Determine the [X, Y] coordinate at the center of the cell enclosing the given text.  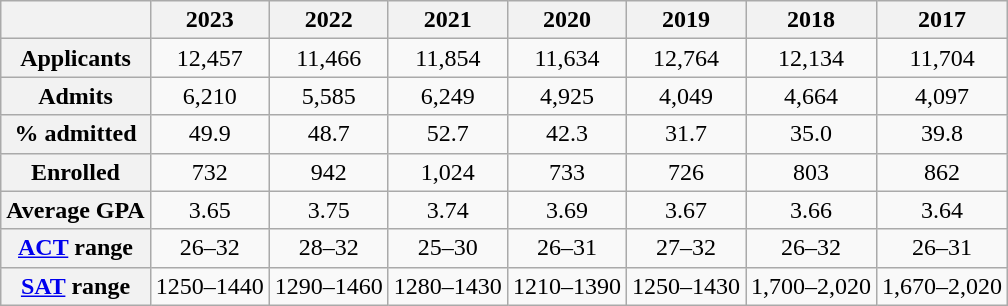
1,024 [448, 172]
Enrolled [76, 172]
2018 [812, 20]
4,925 [566, 96]
27–32 [686, 248]
4,664 [812, 96]
1280–1430 [448, 286]
1250–1430 [686, 286]
31.7 [686, 134]
3.75 [328, 210]
39.8 [942, 134]
12,134 [812, 58]
52.7 [448, 134]
726 [686, 172]
2017 [942, 20]
% admitted [76, 134]
3.69 [566, 210]
1,700–2,020 [812, 286]
732 [210, 172]
2021 [448, 20]
11,466 [328, 58]
3.74 [448, 210]
ACT range [76, 248]
3.67 [686, 210]
6,210 [210, 96]
2023 [210, 20]
2022 [328, 20]
3.64 [942, 210]
1210–1390 [566, 286]
862 [942, 172]
42.3 [566, 134]
3.66 [812, 210]
733 [566, 172]
SAT range [76, 286]
25–30 [448, 248]
11,634 [566, 58]
1,670–2,020 [942, 286]
942 [328, 172]
1250–1440 [210, 286]
4,097 [942, 96]
35.0 [812, 134]
803 [812, 172]
6,249 [448, 96]
49.9 [210, 134]
Admits [76, 96]
28–32 [328, 248]
48.7 [328, 134]
1290–1460 [328, 286]
2020 [566, 20]
2019 [686, 20]
4,049 [686, 96]
3.65 [210, 210]
Average GPA [76, 210]
12,457 [210, 58]
11,854 [448, 58]
12,764 [686, 58]
11,704 [942, 58]
5,585 [328, 96]
Applicants [76, 58]
